Return the (X, Y) coordinate for the center point of the cell that contains the specified text.  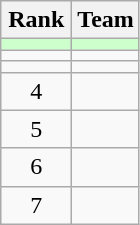
7 (36, 205)
5 (36, 129)
4 (36, 91)
6 (36, 167)
Team (106, 20)
Rank (36, 20)
